Pinpoint the cell where the given text exists, returning its (X, Y) midpoint coordinate. 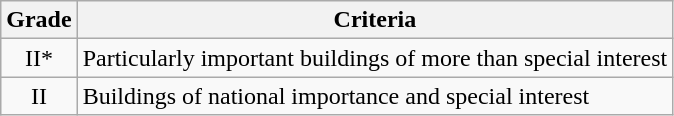
Buildings of national importance and special interest (375, 96)
Particularly important buildings of more than special interest (375, 58)
Grade (39, 20)
II (39, 96)
Criteria (375, 20)
II* (39, 58)
